Output the [x, y] coordinate of the center of the cell containing the given text.  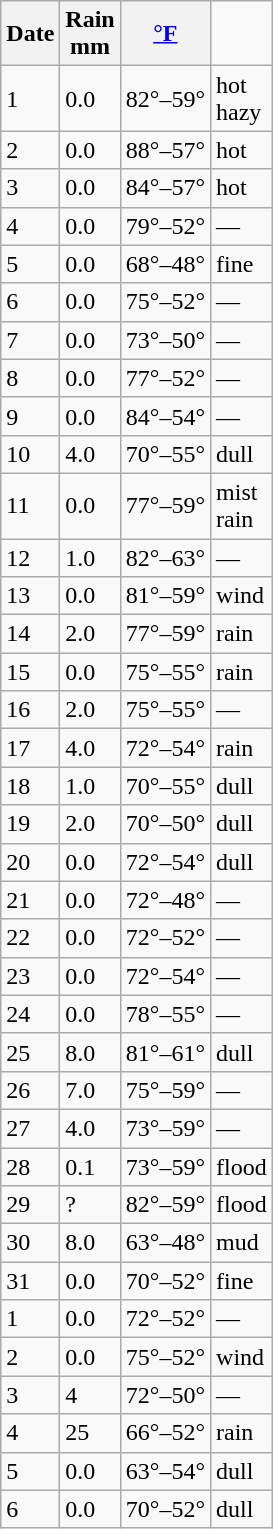
10 [30, 454]
24 [30, 1014]
7 [30, 340]
14 [30, 634]
hothazy [242, 98]
? [90, 1205]
66°–52° [165, 1433]
16 [30, 710]
84°–57° [165, 188]
84°–54° [165, 416]
81°–61° [165, 1052]
8 [30, 378]
20 [30, 862]
78°–55° [165, 1014]
82°–63° [165, 557]
9 [30, 416]
77°–52° [165, 378]
19 [30, 824]
13 [30, 596]
88°–57° [165, 150]
30 [30, 1243]
Rainmm [90, 34]
17 [30, 748]
73°–50° [165, 340]
23 [30, 976]
22 [30, 938]
21 [30, 900]
63°–54° [165, 1471]
72°–50° [165, 1395]
Date [30, 34]
79°–52° [165, 226]
75°–59° [165, 1090]
15 [30, 672]
68°–48° [165, 264]
31 [30, 1281]
26 [30, 1090]
27 [30, 1128]
11 [30, 506]
72°–48° [165, 900]
mud [242, 1243]
18 [30, 786]
mistrain [242, 506]
81°–59° [165, 596]
70°–50° [165, 824]
63°–48° [165, 1243]
7.0 [90, 1090]
12 [30, 557]
29 [30, 1205]
°F [165, 34]
28 [30, 1167]
0.1 [90, 1167]
